For the text-containing cell, return its midpoint in (X, Y) coordinate format. 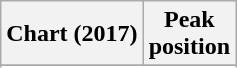
Chart (2017) (72, 34)
Peak position (189, 34)
